Identify which cell holds the provided text, then report its (X, Y) central coordinate. 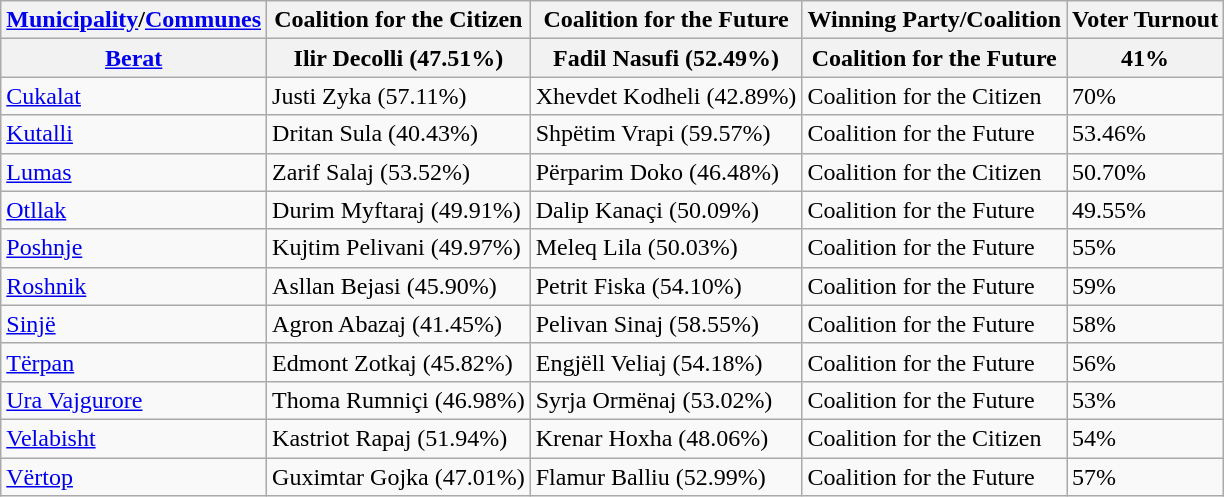
Roshnik (134, 286)
58% (1146, 324)
Flamur Balliu (52.99%) (666, 477)
Dritan Sula (40.43%) (399, 134)
Engjëll Veliaj (54.18%) (666, 362)
Agron Abazaj (41.45%) (399, 324)
Dalip Kanaçi (50.09%) (666, 210)
Poshnje (134, 248)
50.70% (1146, 172)
Lumas (134, 172)
Winning Party/Coalition (934, 20)
41% (1146, 58)
Berat (134, 58)
Velabisht (134, 438)
53.46% (1146, 134)
Guximtar Gojka (47.01%) (399, 477)
Kutalli (134, 134)
Krenar Hoxha (48.06%) (666, 438)
Xhevdet Kodheli (42.89%) (666, 96)
Vërtop (134, 477)
Shpëtim Vrapi (59.57%) (666, 134)
57% (1146, 477)
59% (1146, 286)
Thoma Rumniçi (46.98%) (399, 400)
54% (1146, 438)
Ura Vajgurore (134, 400)
Asllan Bejasi (45.90%) (399, 286)
Kujtim Pelivani (49.97%) (399, 248)
Kastriot Rapaj (51.94%) (399, 438)
Petrit Fiska (54.10%) (666, 286)
70% (1146, 96)
Ilir Decolli (47.51%) (399, 58)
Sinjë (134, 324)
Syrja Ormënaj (53.02%) (666, 400)
49.55% (1146, 210)
Justi Zyka (57.11%) (399, 96)
Voter Turnout (1146, 20)
Edmont Zotkaj (45.82%) (399, 362)
Durim Myftaraj (49.91%) (399, 210)
Pelivan Sinaj (58.55%) (666, 324)
56% (1146, 362)
Meleq Lila (50.03%) (666, 248)
53% (1146, 400)
Fadil Nasufi (52.49%) (666, 58)
Municipality/Communes (134, 20)
Zarif Salaj (53.52%) (399, 172)
55% (1146, 248)
Otllak (134, 210)
Përparim Doko (46.48%) (666, 172)
Tërpan (134, 362)
Cukalat (134, 96)
